Provide the [X, Y] coordinate of the cell's center where the given text is located.  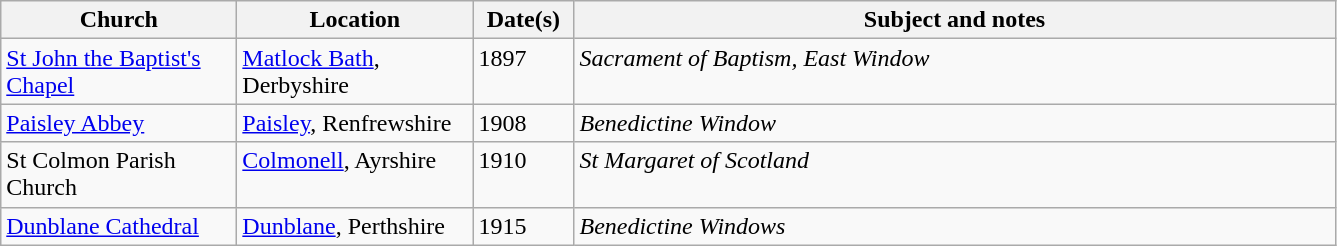
1897 [524, 72]
Colmonell, Ayrshire [355, 174]
St Margaret of Scotland [954, 174]
Benedictine Window [954, 123]
Church [119, 20]
Dunblane Cathedral [119, 226]
St John the Baptist's Chapel [119, 72]
Dunblane, Perthshire [355, 226]
1915 [524, 226]
Sacrament of Baptism, East Window [954, 72]
1910 [524, 174]
Subject and notes [954, 20]
St Colmon Parish Church [119, 174]
Paisley Abbey [119, 123]
1908 [524, 123]
Paisley, Renfrewshire [355, 123]
Matlock Bath, Derbyshire [355, 72]
Benedictine Windows [954, 226]
Location [355, 20]
Date(s) [524, 20]
